Return (x, y) of the center of cell containing provided text 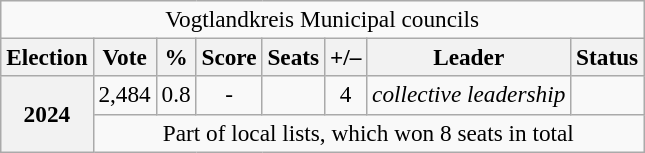
Seats (294, 57)
collective leadership (469, 95)
Score (229, 57)
4 (346, 95)
Leader (469, 57)
Part of local lists, which won 8 seats in total (368, 133)
Status (608, 57)
2024 (47, 114)
Vogtlandkreis Municipal councils (322, 19)
0.8 (176, 95)
% (176, 57)
Election (47, 57)
Vote (124, 57)
- (229, 95)
2,484 (124, 95)
+/– (346, 57)
